Return [X, Y] of the center of cell containing provided text 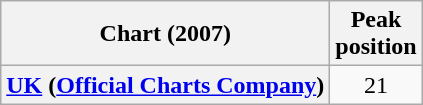
Peakposition [376, 34]
21 [376, 85]
Chart (2007) [166, 34]
UK (Official Charts Company) [166, 85]
